Detect which cell encompasses the target text, then output its [X, Y] center coordinate. 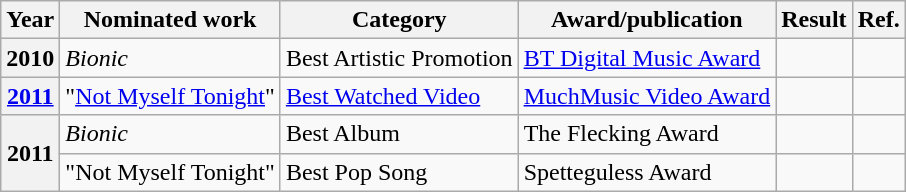
BT Digital Music Award [647, 58]
Spetteguless Award [647, 172]
Ref. [878, 20]
Category [399, 20]
MuchMusic Video Award [647, 96]
Best Watched Video [399, 96]
Award/publication [647, 20]
Best Pop Song [399, 172]
2010 [30, 58]
Best Album [399, 134]
Result [814, 20]
Year [30, 20]
Best Artistic Promotion [399, 58]
The Flecking Award [647, 134]
Nominated work [170, 20]
